Find where the given text appears and provide that cell's center as (x, y) coordinate. 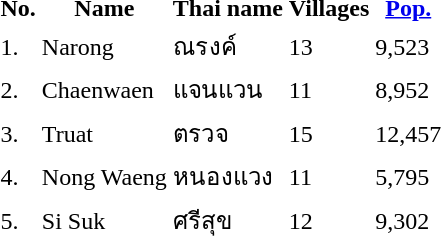
15 (328, 133)
13 (328, 46)
Chaenwaen (104, 90)
หนองแวง (228, 176)
Nong Waeng (104, 176)
Truat (104, 133)
Narong (104, 46)
แจนแวน (228, 90)
ตรวจ (228, 133)
ณรงค์ (228, 46)
